Determine the (x, y) coordinate at the center of the cell enclosing the given text.  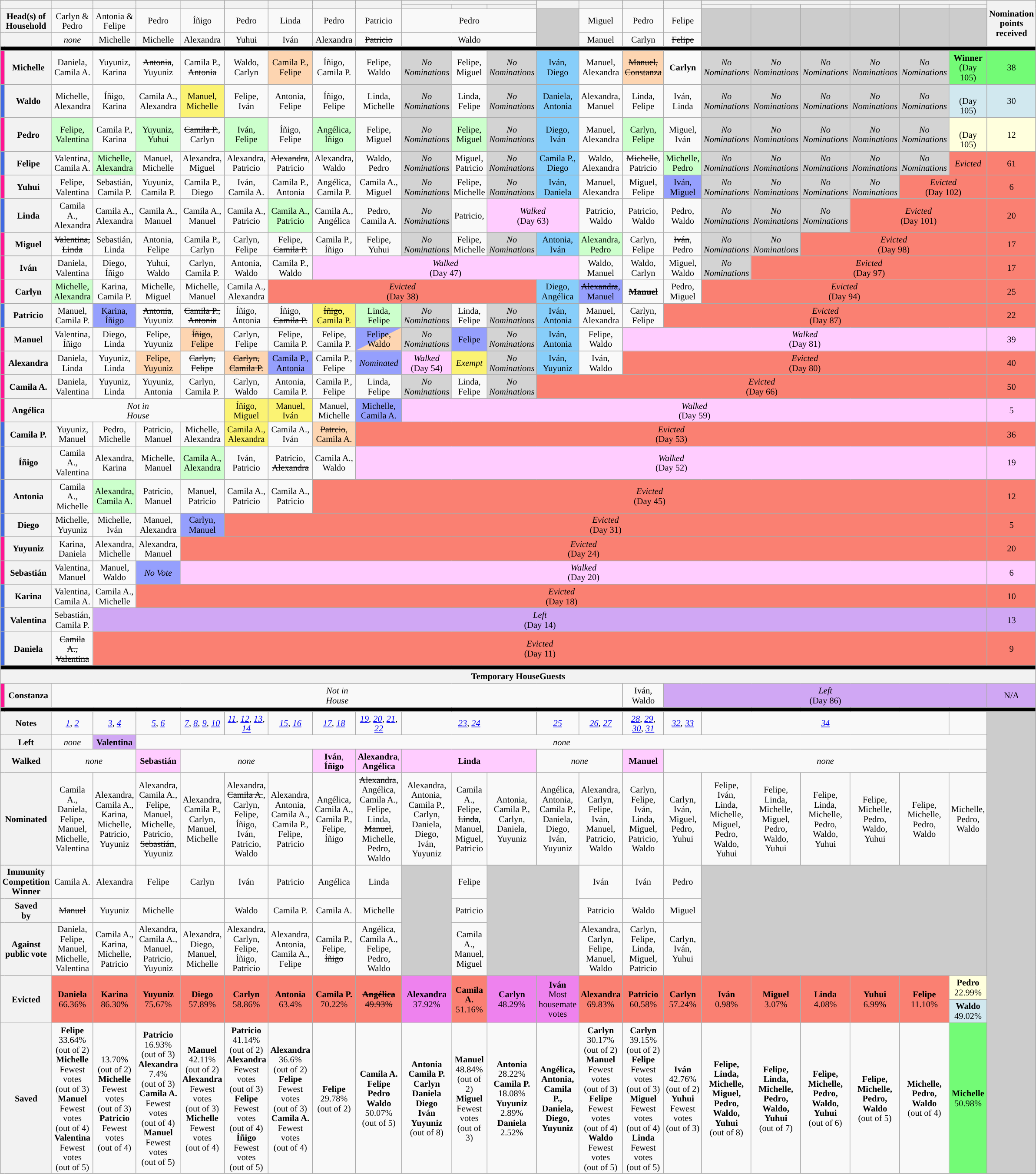
Camila A.51.16% (469, 998)
Pedro, Michelle (115, 434)
Evicted(Day 87) (825, 315)
Camila P.70.22% (334, 998)
Felipe, Iván, Linda, Michelle, Miguel, Pedro, Waldo, Yuhui (726, 819)
Daniela, Felipe, Manuel, Michelle, Valentina (72, 948)
Sebastián, Linda (115, 244)
Antonia, Waldo (246, 268)
50 (1011, 387)
Karina, Daniela (72, 548)
Patricio60.58% (643, 998)
Camila A., Waldo (334, 462)
Patrcio, Camila A. (334, 434)
Manuel42.11%(out of 2)AlexandraFewest votes(out of 3)MichelleFewest votes(out of 4) (202, 1098)
Evicted(Day 102) (943, 187)
Iván, Daniela (558, 187)
Diego (28, 525)
Alexandra, Diego, Manuel, Michelle (202, 948)
Felipe,Michelle,Pedro,Waldo(out of 5) (875, 1098)
Carlyn39.15%(out of 2)FelipeFewest votes(out of 3)MiguelFewest votes(out of 4)LindaFewest votes(out of 5) (643, 1098)
Íñigo, Miguel (246, 410)
Evicted(Day 66) (762, 387)
Daniela (28, 648)
Iván, Diego (558, 67)
Walked(Day 52) (672, 462)
Alexandra, Antonia, Camila P., Carlyn, Daniela, Diego, Iván, Yuyuniz (427, 819)
Michelle50.98% (968, 1098)
Miguel, Felipe (643, 187)
Diego, Angélica (558, 291)
Pedro22.99% (968, 987)
17, 18 (334, 723)
Diego, Linda (115, 339)
Felipe, Linda, Michelle, Pedro, Waldo, Yuhui (825, 819)
Manuel, Iván (290, 410)
Antonia & Felipe (115, 21)
Waldo, Alexandra (600, 163)
Felipe, Michelle, Pedro, Waldo, Yuhui (875, 819)
Felipe33.64%(out of 2)MichelleFewest votes(out of 3)ManuelFewest votes(out of 4)ValentinaFewest votes(out of 5) (72, 1098)
Angélica, Camila A., Felipe, Pedro, Waldo (379, 948)
Nomination points received (1011, 23)
Carlyn, Felipe, Iván, Linda, Miguel, Patricio, Waldo (643, 819)
Camila P., Karina (115, 134)
40 (1011, 362)
Angélica, Antonia, Camila P., Daniela, Diego, Yuyuniz (558, 1098)
Yuyuniz75.67% (158, 998)
Patricio41.14%(out of 2)AlexandraFewest votes(out of 3)FelipeFewest votes(out of 4)ÍñigoFewest votes(out of 5) (246, 1098)
Winner(Day 105) (968, 67)
Evicted(Day 80) (804, 362)
Saved (26, 1098)
Iván, Yuyuniz (558, 362)
Alexandra69.83% (600, 998)
Carlyn30.17%(out of 2)ManuelFewest votes(out of 3)FelipeFewest votes(out of 4)WaldoFewest votes(out of 5) (600, 1098)
Antonia, Iván (558, 244)
Alexandra, Waldo (334, 163)
Iván, Pedro (683, 244)
Manuel, Waldo (115, 573)
7, 8, 9, 10 (202, 723)
Walked(Day 47) (446, 268)
Carlyn, Iván, Yuhui (683, 948)
Felipe29.78%(out of 2) (334, 1098)
Michelle, Iván (115, 525)
Patricio, (469, 216)
Michelle, Camila A. (379, 410)
Pedro, Camila A. (379, 216)
Felipe, Linda, Michelle, Miguel, Pedro, Waldo, Yuhui (776, 819)
Miguel, Iván (683, 134)
15, 16 (290, 723)
Diego, Íñigo (115, 268)
Daniela, Antonia (558, 101)
Carlyn, Felipe, Linda, Miguel, Patricio (643, 948)
10 (1011, 596)
Iván0.98% (726, 998)
Diego57.89% (202, 998)
Pedro, Waldo (683, 216)
Íñigo, Karina (115, 101)
Evicted(Day 38) (403, 291)
Miguel, Waldo (683, 268)
28, 29, 30, 31 (643, 723)
Evicted(Day 97) (869, 268)
Camila A., Manuel, Miguel (469, 948)
Angélica, Íñigo (334, 134)
Temporary HouseGuests (518, 676)
Alexandra, Carlyn, Felipe, Íñigo, Patricio (246, 948)
Waldo, Pedro (379, 163)
Evicted(Day 31) (606, 525)
38 (1011, 67)
Camila A., Felipe, Linda, Manuel, Miguel, Patricio (469, 819)
Carlyn58.86% (246, 998)
Constanza (28, 695)
Walked(Day 81) (804, 339)
Yuyuniz, Camila P. (158, 187)
30 (1011, 101)
9 (1011, 648)
Camila P., Felipe, Íñigo (334, 948)
Alexandra, Pedro (600, 244)
Iván, Patricio (246, 462)
11, 12, 13, 14 (246, 723)
Evicted(Day 101) (918, 216)
Diego, Iván (558, 134)
Left (26, 742)
Angélica, Camila P. (334, 187)
19 (1011, 462)
Carlyn, Manuel (202, 525)
Walked (26, 761)
Alexandra, Miguel (202, 163)
Camila A., Karina, Michelle, Patricio (115, 948)
Iván, Felipe (246, 134)
Carlyn48.29% (512, 998)
Evicted(Day 45) (650, 496)
Waldo49.02% (968, 1011)
Yuyuniz, Karina (115, 67)
Evicted(Day 94) (844, 291)
Alexandra36.6%(out of 2)FelipeFewest votes(out of 3)Camila A.Fewest votes(out of 4) (290, 1098)
Alexandra37.92% (427, 998)
Pedro, Miguel (683, 291)
Carlyn & Pedro (72, 21)
Alexandra, Camila A. (115, 496)
Michelle, Miguel (158, 291)
Camila A.FelipePedroWaldo50.07%(out of 5) (379, 1098)
Michelle, Pedro (683, 163)
Alexandra, Angélica, Camila A., Felipe, Linda, Manuel, Michelle, Pedro, Waldo (379, 819)
Michelle, Patricio (643, 163)
Michelle, Pedro, Waldo (968, 819)
Iván, Miguel (683, 187)
Felipe,Michelle,Pedro,Waldo,Yuhui(out of 6) (825, 1098)
Alexandra, Carlyn, Felipe, Iván, Manuel, Patricio, Waldo (600, 819)
Evicted(Day 18) (561, 596)
N/A (1011, 695)
22 (1011, 315)
Carlyn57.24% (683, 998)
Evicted(Day 24) (584, 548)
Left(Day 86) (825, 695)
Valentina, Manuel (72, 573)
Daniela, Camila A. (72, 67)
Evicted(Day 98) (894, 244)
61 (1011, 163)
Angélica, Camila A., Camila P., Felipe, Íñigo (334, 819)
Antonia, Camila P., Carlyn, Daniela, Yuyuniz (512, 819)
Exempt (469, 362)
Manuel, Camila P. (72, 315)
3, 4 (115, 723)
Camila A., Angélica (334, 216)
Alexandra, Carlyn, Felipe, Manuel, Waldo (600, 948)
AntoniaCamila P.CarlynDanielaDiegoIvánYuyuniz(out of 8) (427, 1098)
Felipe, Michelle, Pedro, Waldo (924, 819)
Alexandra, Karina (115, 462)
Savedby (26, 911)
Angélica, Antonia, Camila P., Daniela, Diego, Iván, Yuyuniz (558, 819)
Felipe, Iván (246, 101)
Yuyuniz, Yuhui (158, 134)
Camila A., Miguel (379, 187)
Camila P., Waldo (290, 268)
Karina (28, 596)
No Vote (158, 573)
Alexandra, Camila A., Karina, Michelle, Patricio, Yuyuniz (115, 819)
Camila A., Iván (290, 434)
Karina, Íñigo (115, 315)
Yuyuniz, Manuel (72, 434)
Linda, Michelle (379, 101)
Íñigo, Antonia (246, 315)
Yuyuniz, Antonia (158, 387)
13 (1011, 620)
Yuhui, Waldo (158, 268)
Linda4.08% (825, 998)
Alexandra, Camila A., Carlyn, Felipe, Íñigo, Iván, Patricio, Waldo (246, 819)
ImmunityCompetitionWinner (26, 881)
Head(s) of Household (26, 21)
Manuel, Patricio (202, 496)
Angélica49.93% (379, 998)
Antonia, Camila P. (290, 387)
Camila P., Íñigo (334, 244)
1, 2 (72, 723)
Alexandra, Antonia, Camila A., Felipe (290, 948)
Carlyn, Iván, Miguel, Pedro, Yuhui (683, 819)
Valentina, Linda (72, 244)
Carlyn, Waldo (246, 387)
IvánMost housemate votes (558, 998)
Miguel3.07% (776, 998)
Miguel, Patricio (469, 163)
19, 20, 21, 22 (379, 723)
Alexandra, Antonia, Camila A., Camila P., Felipe, Patricio (290, 819)
Iván, Camila A. (246, 187)
Karina, Camila P. (115, 291)
Felipe,Linda,Michelle,Pedro,Waldo,Yuhui(out of 7) (776, 1098)
Michelle, Yuyuniz (72, 525)
Walked(Day 59) (694, 410)
26, 27 (600, 723)
Alexandra, Michelle (115, 548)
Antonia (28, 496)
23, 24 (469, 723)
32, 33 (683, 723)
Felipe,Linda,Michelle,Miguel,Pedro,Waldo,Yuhui(out of 8) (726, 1098)
Alexandra,Angélica (379, 761)
Iván, Linda (683, 101)
Manuel48.84%(out of 2)MiguelFewest votes(out of 3) (469, 1098)
Daniela66.36% (72, 998)
Karina86.30% (115, 998)
34 (825, 723)
Daniela, Linda (72, 362)
Valentina, Íñigo (72, 339)
Felipe, Yuhui (379, 244)
Left(Day 14) (540, 620)
Evicted(Day 11) (540, 648)
Manuel,Constanza (643, 67)
Patricio16.93%(out of 3)Alexandra7.4%(out of 3)Camila A.Fewest votes(out of 4)ManuelFewest votes(out of 5) (158, 1098)
5, 6 (158, 723)
Michelle,Pedro,Waldo(out of 4) (924, 1098)
Evicted(Day 53) (672, 434)
Iván42.76%(out of 2)YuhuiFewest votes(out of 3) (683, 1098)
Felipe11.10% (924, 998)
Antonia63.4% (290, 998)
36 (1011, 434)
Alexandra, Camila P., Carlyn, Manuel, Michelle (202, 819)
Antonia28.22%Camila P.18.08%Yuyuniz2.89%Daniela2.52% (512, 1098)
Walked(Day 63) (533, 216)
Alexandra, Camila A., Manuel, Patricio, Yuyuniz (158, 948)
Yuhui6.99% (875, 998)
Camila A., Daniela, Felipe, Manuel, Michelle, Valentina (72, 819)
Waldo, Manuel (600, 268)
Walked(Day 20) (584, 573)
Againstpublic vote (26, 948)
Notes (26, 723)
39 (1011, 339)
Iván,Íñigo (334, 761)
Patricio, Alexandra (290, 462)
Alexandra, Camila A., Felipe, Manuel, Michelle, Patricio, Sebastián, Yuyuniz (158, 819)
Walked(Day 54) (427, 362)
13.70%(out of 2)MichelleFewest votes(out of 3)PatricioFewest votes(out of 4) (115, 1098)
